Extract the (x, y) coordinate from the center of the cell holding the provided text.  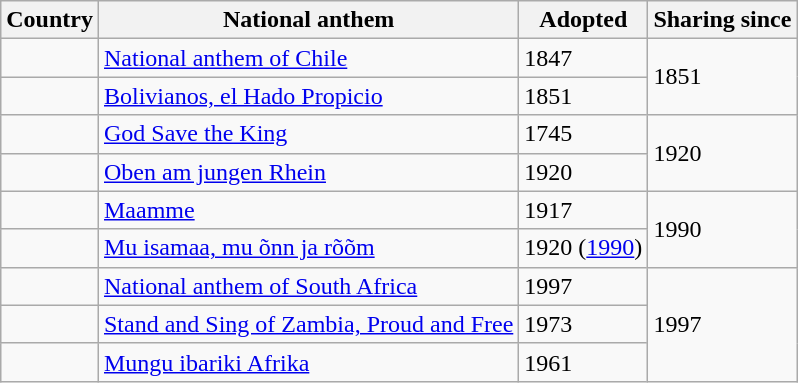
Bolivianos, el Hado Propicio (308, 96)
National anthem of South Africa (308, 286)
Country (50, 20)
1961 (584, 362)
National anthem (308, 20)
Mu isamaa, mu õnn ja rõõm (308, 248)
Mungu ibariki Afrika (308, 362)
1847 (584, 58)
1745 (584, 134)
National anthem of Chile (308, 58)
1973 (584, 324)
God Save the King (308, 134)
Adopted (584, 20)
1920 (1990) (584, 248)
Maamme (308, 210)
1990 (722, 229)
Sharing since (722, 20)
Stand and Sing of Zambia, Proud and Free (308, 324)
1917 (584, 210)
Oben am jungen Rhein (308, 172)
